Return the [x, y] coordinate for the center point of the cell that contains the specified text.  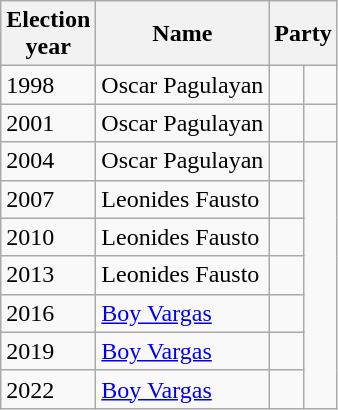
2004 [48, 161]
2016 [48, 313]
2019 [48, 351]
1998 [48, 85]
2007 [48, 199]
Electionyear [48, 34]
2013 [48, 275]
Party [303, 34]
Name [182, 34]
2001 [48, 123]
2010 [48, 237]
2022 [48, 389]
